Return (x, y) of the center of cell containing provided text 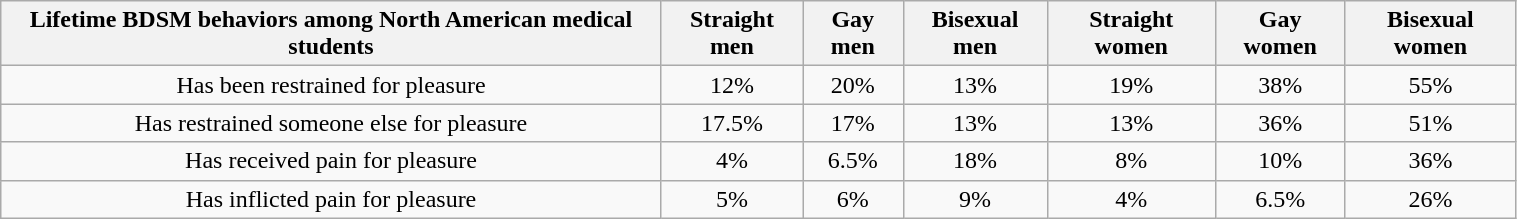
8% (1131, 161)
17% (854, 123)
55% (1430, 85)
Has been restrained for pleasure (331, 85)
5% (732, 199)
51% (1430, 123)
17.5% (732, 123)
Has restrained someone else for pleasure (331, 123)
12% (732, 85)
Lifetime BDSM behaviors among North American medical students (331, 34)
26% (1430, 199)
Has inflicted pain for pleasure (331, 199)
38% (1280, 85)
6% (854, 199)
19% (1131, 85)
10% (1280, 161)
Bisexual men (975, 34)
18% (975, 161)
Straight women (1131, 34)
Bisexual women (1430, 34)
20% (854, 85)
Straight men (732, 34)
Has received pain for pleasure (331, 161)
Gay men (854, 34)
9% (975, 199)
Gay women (1280, 34)
